Find where the given text appears and provide that cell's center as (x, y) coordinate. 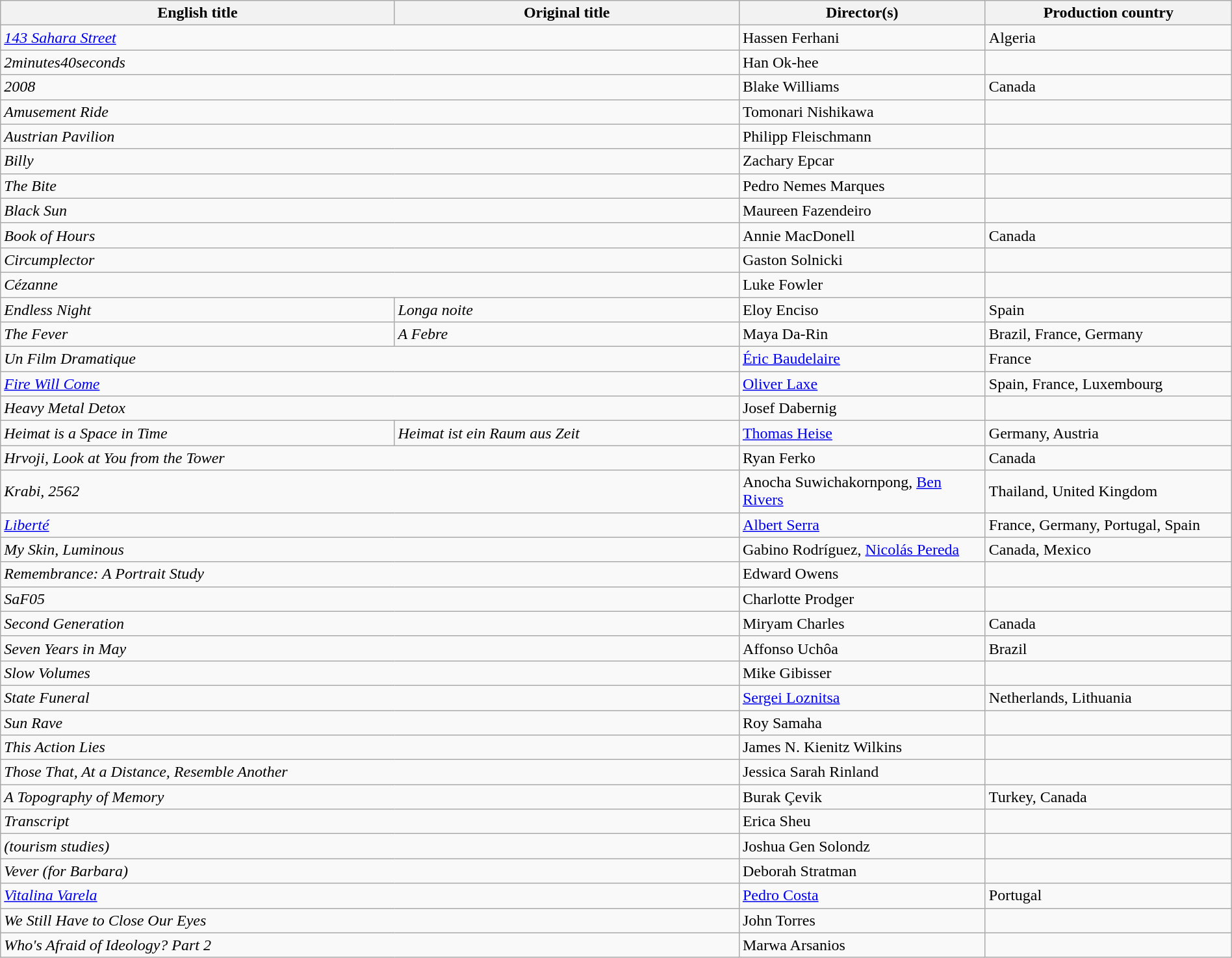
Billy (370, 161)
The Fever (198, 334)
Mike Gibisser (862, 673)
Jessica Sarah Rinland (862, 772)
Anocha Suwichakornpong, Ben Rivers (862, 491)
Miryam Charles (862, 624)
Albert Serra (862, 525)
Amusement Ride (370, 112)
Affonso Uchôa (862, 648)
Canada, Mexico (1109, 549)
Austrian Pavilion (370, 136)
(tourism studies) (370, 846)
Production country (1109, 13)
Slow Volumes (370, 673)
State Funeral (370, 698)
A Topography of Memory (370, 797)
My Skin, Luminous (370, 549)
Philipp Fleischmann (862, 136)
Longa noite (567, 310)
Oliver Laxe (862, 384)
Seven Years in May (370, 648)
Thailand, United Kingdom (1109, 491)
France, Germany, Portugal, Spain (1109, 525)
Brazil, France, Germany (1109, 334)
English title (198, 13)
Joshua Gen Solondz (862, 846)
Brazil (1109, 648)
Gaston Solnicki (862, 260)
Circumplector (370, 260)
Hrvoji, Look at You from the Tower (370, 458)
Luke Fowler (862, 284)
James N. Kienitz Wilkins (862, 748)
Ryan Ferko (862, 458)
Annie MacDonell (862, 235)
Edward Owens (862, 574)
Gabino Rodríguez, Nicolás Pereda (862, 549)
Who's Afraid of Ideology? Part 2 (370, 945)
Maya Da-Rin (862, 334)
Sergei Loznitsa (862, 698)
This Action Lies (370, 748)
Roy Samaha (862, 723)
Spain (1109, 310)
Netherlands, Lithuania (1109, 698)
Erica Sheu (862, 822)
Algeria (1109, 38)
Germany, Austria (1109, 433)
Endless Night (198, 310)
Fire Will Come (370, 384)
Heavy Metal Detox (370, 409)
France (1109, 359)
Transcript (370, 822)
John Torres (862, 920)
Krabi, 2562 (370, 491)
Eloy Enciso (862, 310)
Burak Çevik (862, 797)
2008 (370, 87)
Vitalina Varela (370, 896)
Pedro Costa (862, 896)
Remembrance: A Portrait Study (370, 574)
Liberté (370, 525)
SaF05 (370, 599)
Original title (567, 13)
Heimat ist ein Raum aus Zeit (567, 433)
The Bite (370, 186)
Vever (for Barbara) (370, 871)
2minutes40seconds (370, 62)
Charlotte Prodger (862, 599)
Second Generation (370, 624)
Josef Dabernig (862, 409)
We Still Have to Close Our Eyes (370, 920)
A Febre (567, 334)
Sun Rave (370, 723)
Thomas Heise (862, 433)
Hassen Ferhani (862, 38)
Un Film Dramatique (370, 359)
Deborah Stratman (862, 871)
Maureen Fazendeiro (862, 210)
Those That, At a Distance, Resemble Another (370, 772)
Black Sun (370, 210)
Director(s) (862, 13)
Éric Baudelaire (862, 359)
Tomonari Nishikawa (862, 112)
Marwa Arsanios (862, 945)
Han Ok-hee (862, 62)
Pedro Nemes Marques (862, 186)
143 Sahara Street (370, 38)
Zachary Epcar (862, 161)
Heimat is a Space in Time (198, 433)
Spain, France, Luxembourg (1109, 384)
Blake Williams (862, 87)
Book of Hours (370, 235)
Turkey, Canada (1109, 797)
Portugal (1109, 896)
Cézanne (370, 284)
